Return the [x, y] coordinate for the center point of the cell that contains the specified text.  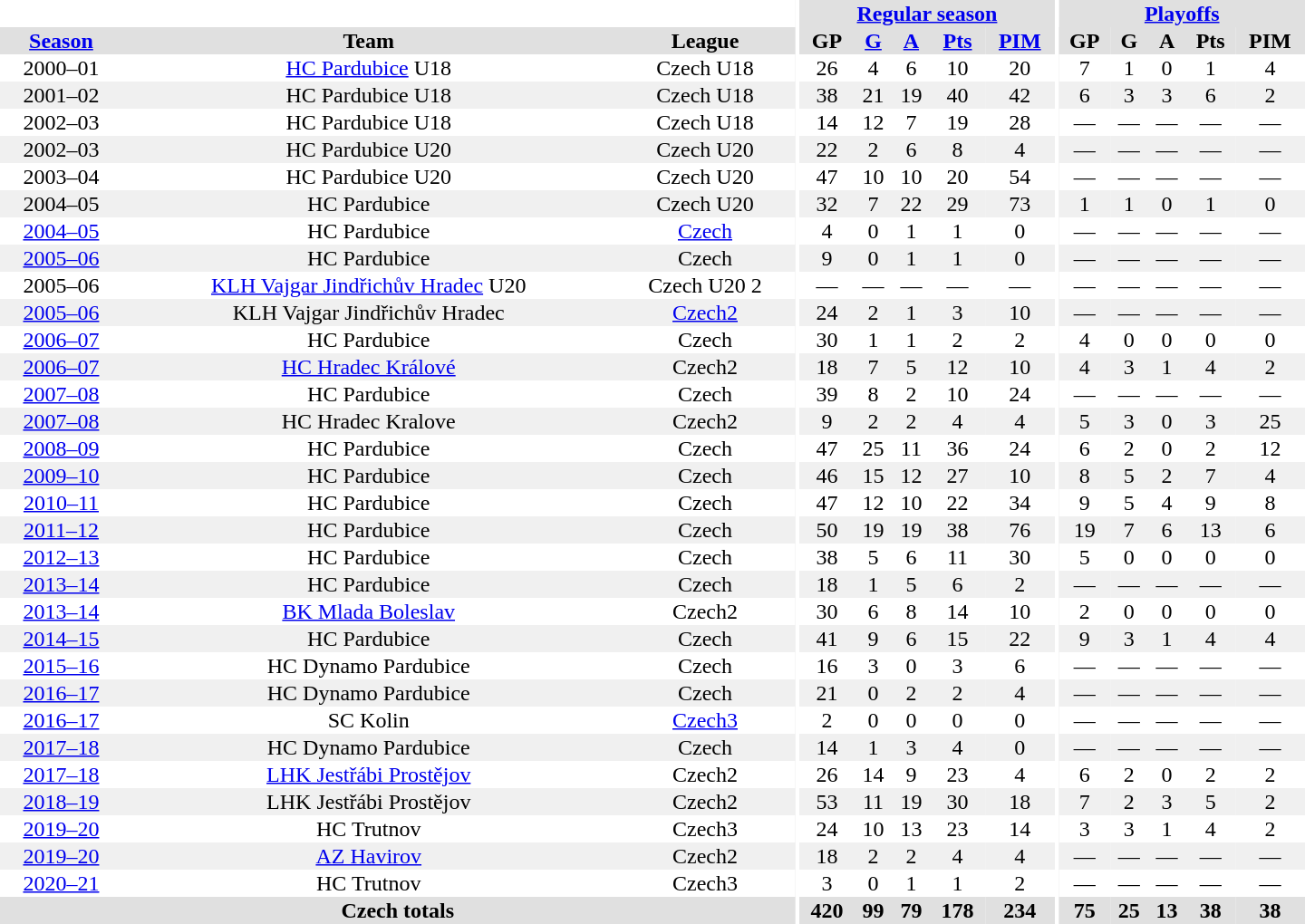
16 [826, 666]
HC Hradec Kralove [369, 421]
46 [826, 476]
41 [826, 639]
AZ Havirov [369, 856]
2020–21 [62, 883]
2009–10 [62, 476]
Team [369, 41]
Regular season [927, 14]
54 [1020, 177]
32 [826, 204]
2008–09 [62, 448]
2010–11 [62, 503]
2001–02 [62, 95]
SC Kolin [369, 720]
2012–13 [62, 557]
27 [957, 476]
KLH Vajgar Jindřichův Hradec [369, 313]
Season [62, 41]
178 [957, 910]
BK Mlada Boleslav [369, 611]
73 [1020, 204]
39 [826, 394]
Czech totals [398, 910]
28 [1020, 122]
42 [1020, 95]
29 [957, 204]
420 [826, 910]
League [705, 41]
HC Hradec Králové [369, 367]
Czech U20 2 [705, 285]
99 [874, 910]
2000–01 [62, 68]
79 [911, 910]
75 [1084, 910]
50 [826, 530]
KLH Vajgar Jindřichův Hradec U20 [369, 285]
34 [1020, 503]
40 [957, 95]
234 [1020, 910]
76 [1020, 530]
2003–04 [62, 177]
2015–16 [62, 666]
2011–12 [62, 530]
53 [826, 802]
36 [957, 448]
2018–19 [62, 802]
Playoffs [1182, 14]
2014–15 [62, 639]
